Capture the cell that displays the provided text and extract its (X, Y) central coordinate. 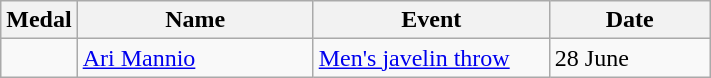
Event (431, 20)
Medal (39, 20)
Ari Mannio (195, 58)
Name (195, 20)
28 June (630, 58)
Date (630, 20)
Men's javelin throw (431, 58)
